Identify which cell holds the provided text, then report its [x, y] central coordinate. 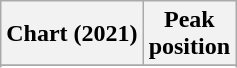
Peakposition [189, 34]
Chart (2021) [72, 34]
